Search for the cell housing the specified text and yield its (x, y) center coordinate. 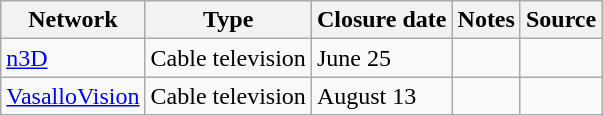
August 13 (382, 96)
n3D (73, 58)
Network (73, 20)
Notes (486, 20)
Type (228, 20)
Closure date (382, 20)
June 25 (382, 58)
Source (560, 20)
VasalloVision (73, 96)
